Return (X, Y) of the center of cell containing provided text 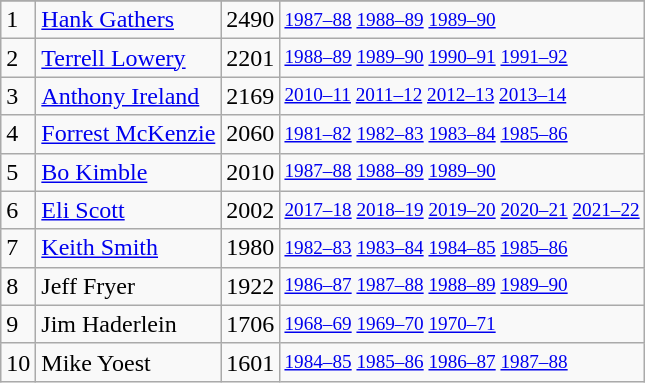
2017–18 2018–19 2019–20 2020–21 2021–22 (462, 210)
4 (18, 134)
1706 (250, 324)
2010–11 2011–12 2012–13 2013–14 (462, 96)
Jeff Fryer (128, 286)
1988–89 1989–90 1990–91 1991–92 (462, 58)
Anthony Ireland (128, 96)
2060 (250, 134)
5 (18, 172)
1601 (250, 362)
Terrell Lowery (128, 58)
2169 (250, 96)
Forrest McKenzie (128, 134)
2490 (250, 20)
9 (18, 324)
1 (18, 20)
Hank Gathers (128, 20)
2002 (250, 210)
1984–85 1985–86 1986–87 1987–88 (462, 362)
2010 (250, 172)
10 (18, 362)
Eli Scott (128, 210)
3 (18, 96)
2 (18, 58)
Mike Yoest (128, 362)
1986–87 1987–88 1988–89 1989–90 (462, 286)
Bo Kimble (128, 172)
1968–69 1969–70 1970–71 (462, 324)
7 (18, 248)
Keith Smith (128, 248)
1981–82 1982–83 1983–84 1985–86 (462, 134)
1982–83 1983–84 1984–85 1985–86 (462, 248)
6 (18, 210)
1980 (250, 248)
Jim Haderlein (128, 324)
1922 (250, 286)
8 (18, 286)
2201 (250, 58)
